Scan for the cell matching the given text and deliver its (X, Y) coordinate at center. 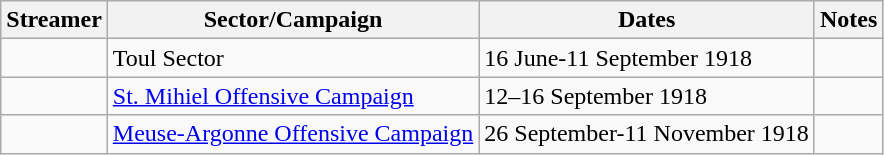
16 June-11 September 1918 (647, 58)
St. Mihiel Offensive Campaign (292, 96)
Sector/Campaign (292, 20)
Toul Sector (292, 58)
Notes (848, 20)
12–16 September 1918 (647, 96)
Dates (647, 20)
Meuse-Argonne Offensive Campaign (292, 134)
Streamer (54, 20)
26 September-11 November 1918 (647, 134)
